For the text-containing cell, return its midpoint in [X, Y] coordinate format. 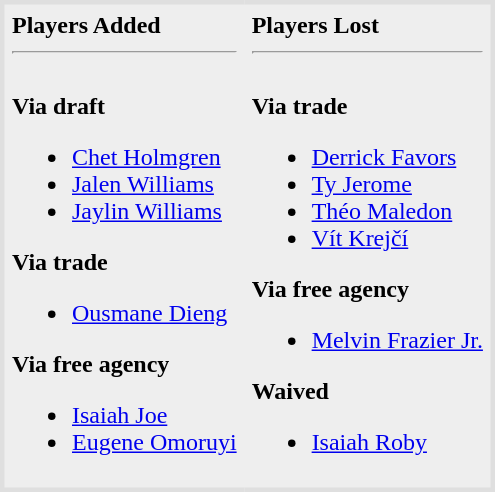
Players Lost Via tradeDerrick FavorsTy JeromeThéo MaledonVít KrejčíVia free agencyMelvin Frazier Jr. WaivedIsaiah Roby [368, 246]
Players Added Via draftChet HolmgrenJalen WilliamsJaylin WilliamsVia tradeOusmane DiengVia free agencyIsaiah JoeEugene Omoruyi [123, 246]
